Detect which cell encompasses the target text, then output its (x, y) center coordinate. 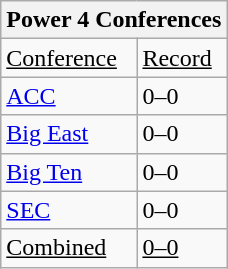
ACC (69, 96)
Power 4 Conferences (114, 20)
Big Ten (69, 172)
Record (182, 58)
Conference (69, 58)
Big East (69, 134)
Combined (69, 248)
SEC (69, 210)
